Output the (X, Y) coordinate of the center of the cell containing the given text.  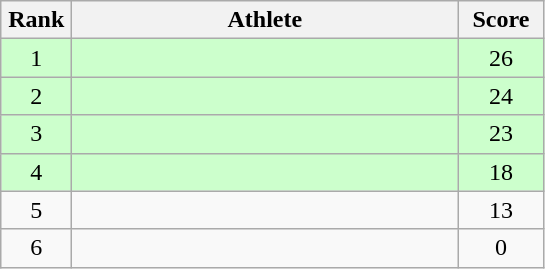
26 (501, 58)
24 (501, 96)
18 (501, 172)
23 (501, 134)
6 (36, 248)
13 (501, 210)
0 (501, 248)
3 (36, 134)
4 (36, 172)
1 (36, 58)
Score (501, 20)
Rank (36, 20)
2 (36, 96)
5 (36, 210)
Athlete (265, 20)
